Capture the cell that displays the provided text and extract its (X, Y) central coordinate. 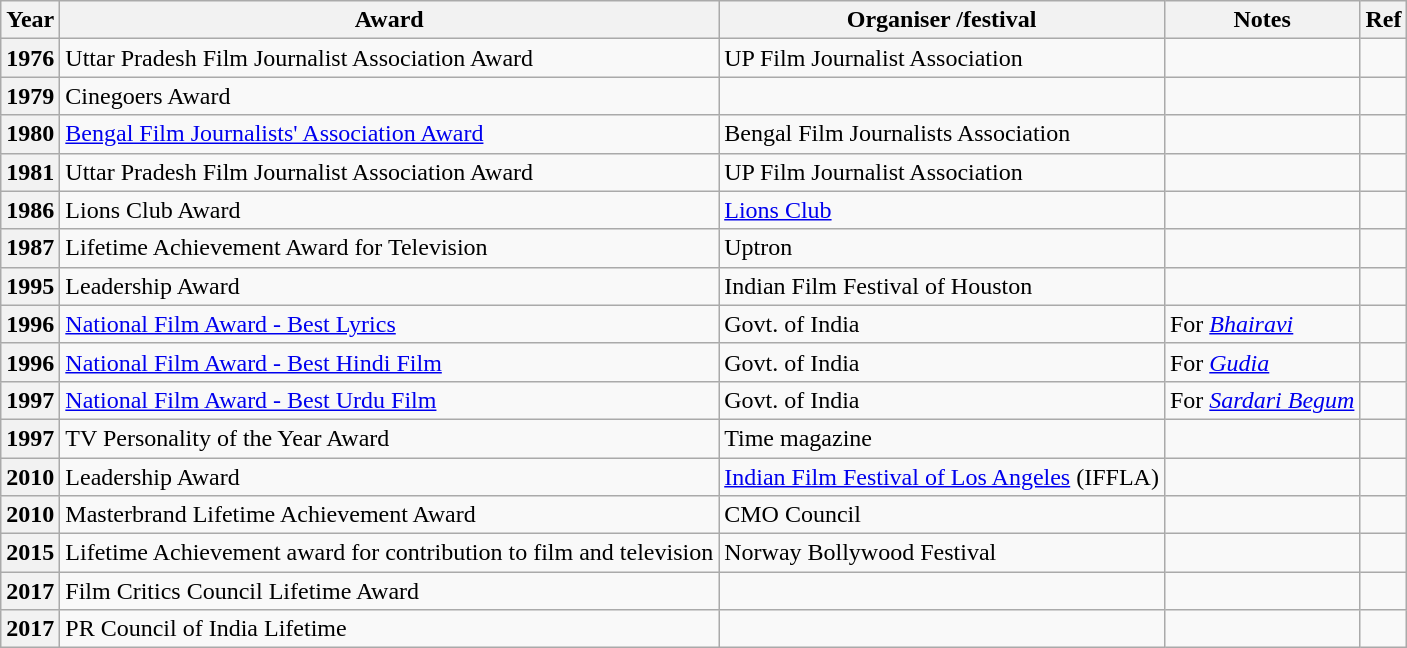
1979 (30, 96)
PR Council of India Lifetime (390, 629)
National Film Award - Best Urdu Film (390, 400)
For Sardari Begum (1262, 400)
2015 (30, 553)
1981 (30, 172)
1995 (30, 286)
Ref (1384, 20)
Indian Film Festival of Los Angeles (IFFLA) (942, 477)
Notes (1262, 20)
Year (30, 20)
Organiser /festival (942, 20)
For Bhairavi (1262, 324)
TV Personality of the Year Award (390, 438)
Uptron (942, 248)
Bengal Film Journalists Association (942, 134)
1976 (30, 58)
1986 (30, 210)
Masterbrand Lifetime Achievement Award (390, 515)
1980 (30, 134)
CMO Council (942, 515)
Norway Bollywood Festival (942, 553)
National Film Award - Best Hindi Film (390, 362)
Bengal Film Journalists' Association Award (390, 134)
Indian Film Festival of Houston (942, 286)
Lifetime Achievement Award for Television (390, 248)
1987 (30, 248)
Cinegoers Award (390, 96)
For Gudia (1262, 362)
Lions Club Award (390, 210)
Film Critics Council Lifetime Award (390, 591)
National Film Award - Best Lyrics (390, 324)
Lifetime Achievement award for contribution to film and television (390, 553)
Time magazine (942, 438)
Lions Club (942, 210)
Award (390, 20)
